Capture the cell that displays the provided text and extract its [x, y] central coordinate. 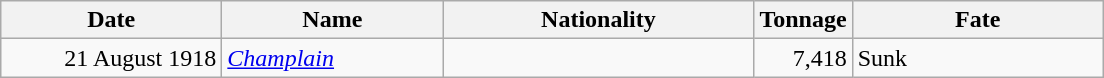
Date [112, 20]
Tonnage [803, 20]
21 August 1918 [112, 58]
Sunk [978, 58]
Fate [978, 20]
Champlain [332, 58]
Name [332, 20]
7,418 [803, 58]
Nationality [598, 20]
